From the cell containing the given text, extract its center point as (x, y) coordinate. 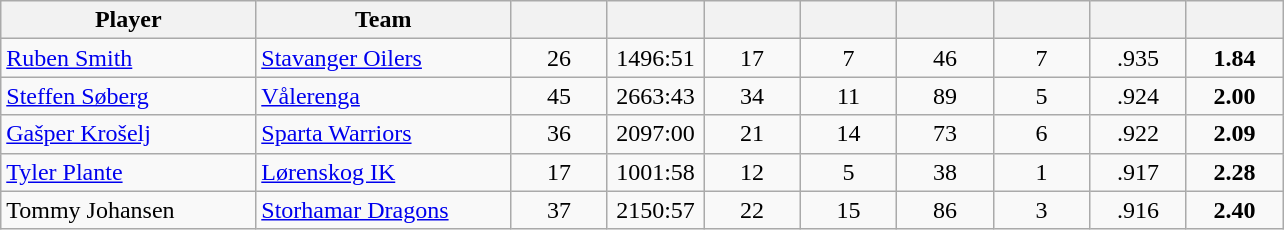
Storhamar Dragons (384, 210)
73 (945, 134)
37 (559, 210)
2150:57 (655, 210)
Tommy Johansen (128, 210)
3 (1041, 210)
11 (848, 96)
1496:51 (655, 58)
26 (559, 58)
.922 (1138, 134)
12 (752, 172)
2.28 (1234, 172)
2663:43 (655, 96)
Player (128, 20)
34 (752, 96)
.935 (1138, 58)
1.84 (1234, 58)
86 (945, 210)
15 (848, 210)
.917 (1138, 172)
2.09 (1234, 134)
38 (945, 172)
.916 (1138, 210)
Lørenskog IK (384, 172)
Stavanger Oilers (384, 58)
Gašper Krošelj (128, 134)
Vålerenga (384, 96)
Tyler Plante (128, 172)
14 (848, 134)
21 (752, 134)
36 (559, 134)
2097:00 (655, 134)
46 (945, 58)
6 (1041, 134)
22 (752, 210)
Team (384, 20)
Ruben Smith (128, 58)
Steffen Søberg (128, 96)
2.00 (1234, 96)
2.40 (1234, 210)
1001:58 (655, 172)
.924 (1138, 96)
45 (559, 96)
1 (1041, 172)
Sparta Warriors (384, 134)
89 (945, 96)
